Identify which cell holds the provided text, then report its [x, y] central coordinate. 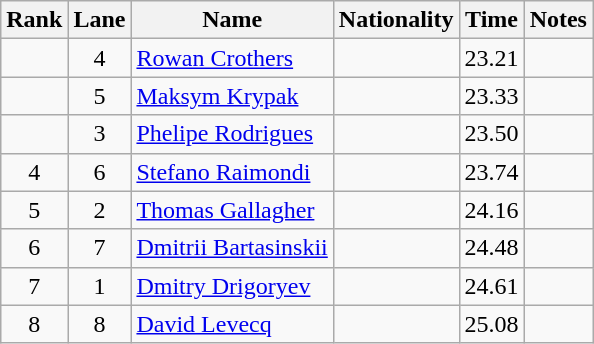
Nationality [396, 20]
2 [100, 210]
Notes [558, 20]
23.21 [492, 58]
Rowan Crothers [232, 58]
3 [100, 134]
24.48 [492, 248]
Dmitry Drigoryev [232, 286]
24.61 [492, 286]
Phelipe Rodrigues [232, 134]
Maksym Krypak [232, 96]
Dmitrii Bartasinskii [232, 248]
1 [100, 286]
Name [232, 20]
David Levecq [232, 324]
25.08 [492, 324]
23.50 [492, 134]
24.16 [492, 210]
Thomas Gallagher [232, 210]
Time [492, 20]
23.33 [492, 96]
Lane [100, 20]
23.74 [492, 172]
Stefano Raimondi [232, 172]
Rank [34, 20]
